Provide the [x, y] coordinate of the cell's center where the given text is located.  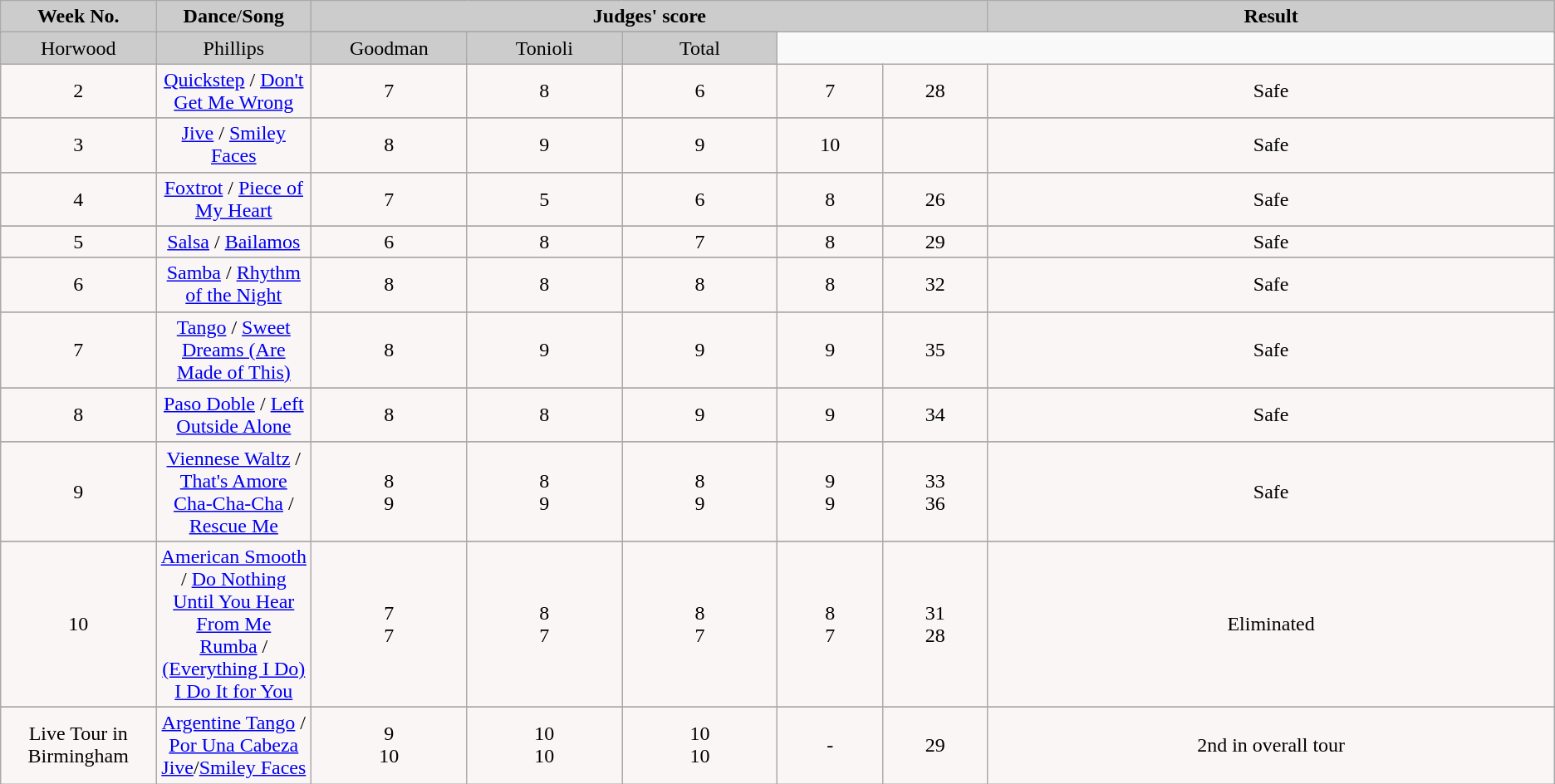
Live Tour in Birmingham [78, 745]
2 [78, 91]
Judges' score [650, 17]
2nd in overall tour [1271, 745]
Phillips [234, 48]
Argentine Tango / Por Una CabezaJive/Smiley Faces [234, 745]
34 [935, 415]
Horwood [78, 48]
- [831, 745]
Result [1271, 17]
3128 [935, 624]
Dance/Song [234, 17]
Tonioli [545, 48]
3 [78, 145]
32 [935, 284]
Foxtrot / Piece of My Heart [234, 199]
Paso Doble / Left Outside Alone [234, 415]
Samba / Rhythm of the Night [234, 284]
28 [935, 91]
Quickstep / Don't Get Me Wrong [234, 91]
4 [78, 199]
26 [935, 199]
Salsa / Bailamos [234, 242]
77 [389, 624]
99 [831, 492]
Total [699, 48]
35 [935, 350]
3336 [935, 492]
Tango / Sweet Dreams (Are Made of This) [234, 350]
Week No. [78, 17]
Jive / Smiley Faces [234, 145]
Goodman [389, 48]
Viennese Waltz / That's AmoreCha-Cha-Cha / Rescue Me [234, 492]
Eliminated [1271, 624]
American Smooth / Do Nothing Until You Hear From MeRumba / (Everything I Do) I Do It for You [234, 624]
910 [389, 745]
